Capture the cell that displays the provided text and extract its [x, y] central coordinate. 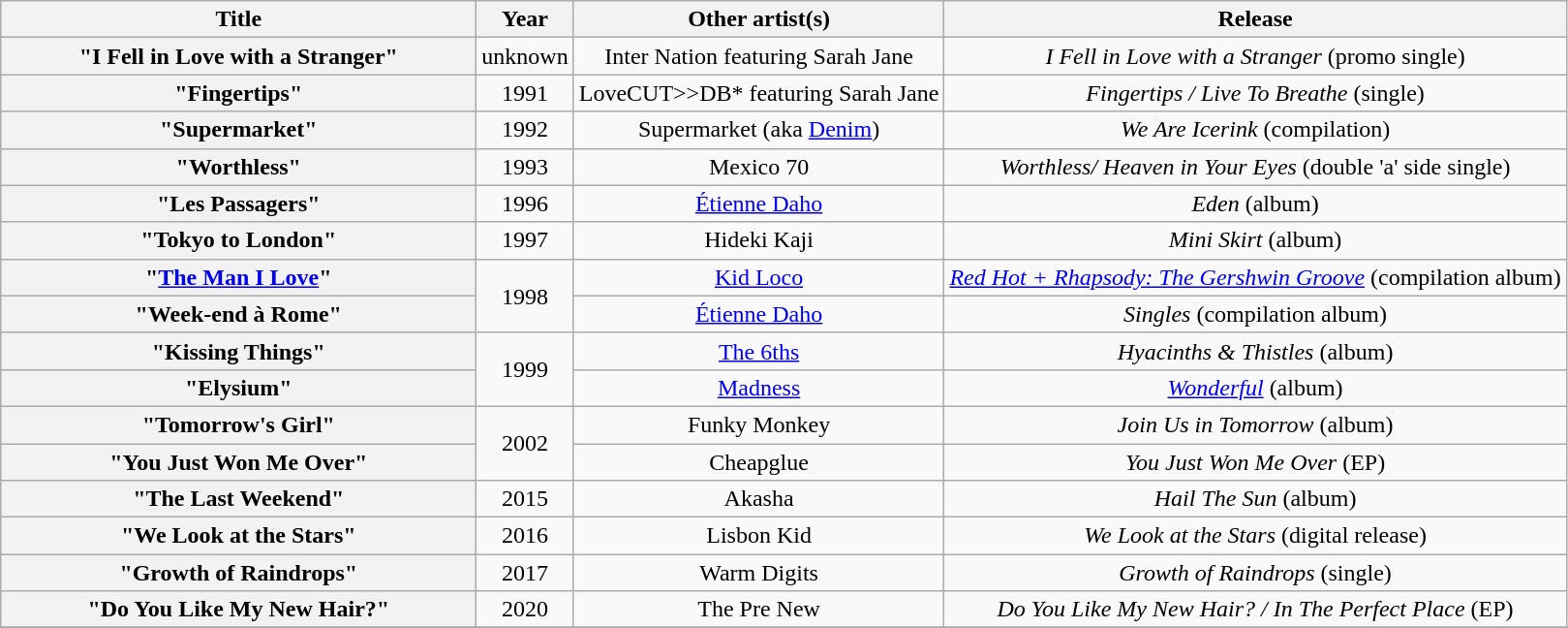
2017 [525, 573]
1998 [525, 296]
"Tomorrow's Girl" [238, 424]
Growth of Raindrops (single) [1255, 573]
Hideki Kaji [759, 240]
"Les Passagers" [238, 204]
I Fell in Love with a Stranger (promo single) [1255, 56]
Fingertips / Live To Breathe (single) [1255, 93]
Worthless/ Heaven in Your Eyes (double 'a' side single) [1255, 167]
1992 [525, 130]
1999 [525, 369]
Warm Digits [759, 573]
"Do You Like My New Hair?" [238, 610]
Lisbon Kid [759, 536]
Singles (compilation album) [1255, 314]
"Tokyo to London" [238, 240]
Akasha [759, 499]
Cheapglue [759, 462]
Kid Loco [759, 277]
The Pre New [759, 610]
"I Fell in Love with a Stranger" [238, 56]
You Just Won Me Over (EP) [1255, 462]
1997 [525, 240]
We Are Icerink (compilation) [1255, 130]
Title [238, 19]
"The Last Weekend" [238, 499]
Funky Monkey [759, 424]
Mini Skirt (album) [1255, 240]
1996 [525, 204]
"Growth of Raindrops" [238, 573]
"Week-end à Rome" [238, 314]
Join Us in Tomorrow (album) [1255, 424]
Supermarket (aka Denim) [759, 130]
"Elysium" [238, 388]
2015 [525, 499]
We Look at the Stars (digital release) [1255, 536]
"Fingertips" [238, 93]
1993 [525, 167]
unknown [525, 56]
Eden (album) [1255, 204]
Other artist(s) [759, 19]
Do You Like My New Hair? / In The Perfect Place (EP) [1255, 610]
Madness [759, 388]
1991 [525, 93]
"Kissing Things" [238, 351]
The 6ths [759, 351]
LoveCUT>>DB* featuring Sarah Jane [759, 93]
Red Hot + Rhapsody: The Gershwin Groove (compilation album) [1255, 277]
"The Man I Love" [238, 277]
Year [525, 19]
Mexico 70 [759, 167]
Inter Nation featuring Sarah Jane [759, 56]
"Worthless" [238, 167]
2002 [525, 443]
Hyacinths & Thistles (album) [1255, 351]
Release [1255, 19]
Wonderful (album) [1255, 388]
2016 [525, 536]
2020 [525, 610]
"We Look at the Stars" [238, 536]
Hail The Sun (album) [1255, 499]
"You Just Won Me Over" [238, 462]
"Supermarket" [238, 130]
